Output the (X, Y) coordinate of the center of the cell containing the given text.  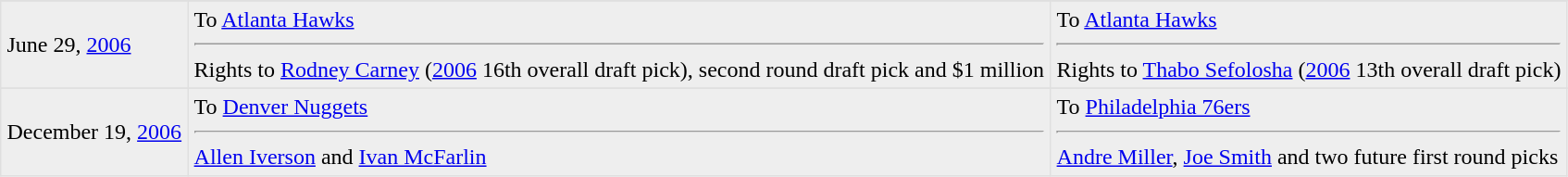
To Atlanta HawksRights to Thabo Sefolosha (2006 13th overall draft pick) (1309, 44)
December 19, 2006 (94, 132)
To Atlanta HawksRights to Rodney Carney (2006 16th overall draft pick), second round draft pick and $1 million (619, 44)
June 29, 2006 (94, 44)
To Denver NuggetsAllen Iverson and Ivan McFarlin (619, 132)
To Philadelphia 76ersAndre Miller, Joe Smith and two future first round picks (1309, 132)
